Search for the cell housing the specified text and yield its [X, Y] center coordinate. 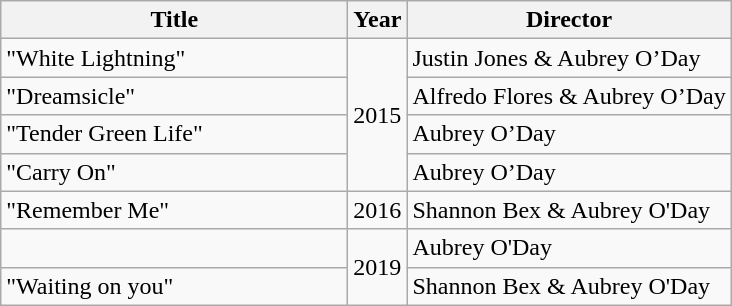
"White Lightning" [174, 58]
Title [174, 20]
Director [569, 20]
Justin Jones & Aubrey O’Day [569, 58]
"Dreamsicle" [174, 96]
2015 [378, 115]
2016 [378, 210]
Alfredo Flores & Aubrey O’Day [569, 96]
"Tender Green Life" [174, 134]
"Remember Me" [174, 210]
Year [378, 20]
"Waiting on you" [174, 286]
Aubrey O'Day [569, 248]
"Carry On" [174, 172]
2019 [378, 267]
